Locate the cell with the specified text and output its (x, y) center coordinate. 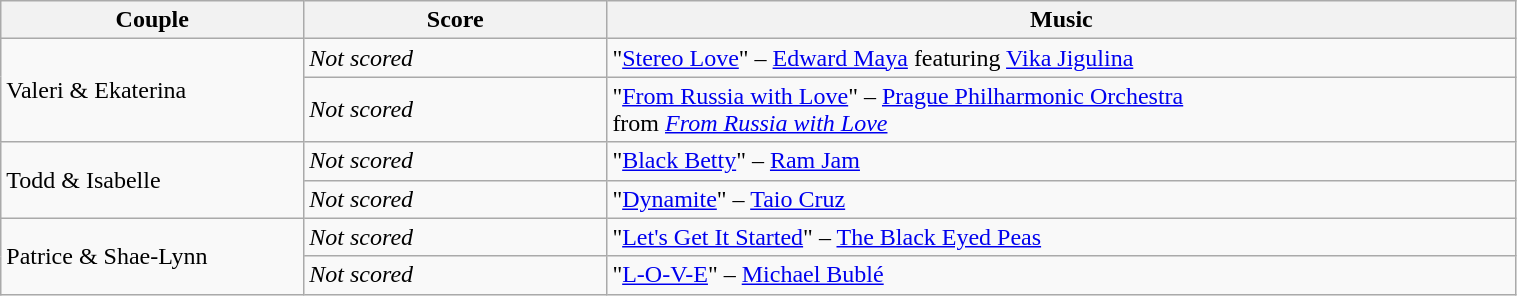
Couple (152, 20)
"From Russia with Love" – Prague Philharmonic Orchestra from From Russia with Love (1062, 110)
Score (456, 20)
Music (1062, 20)
Valeri & Ekaterina (152, 90)
"L-O-V-E" – Michael Bublé (1062, 275)
Todd & Isabelle (152, 180)
"Dynamite" – Taio Cruz (1062, 199)
Patrice & Shae-Lynn (152, 256)
"Black Betty" – Ram Jam (1062, 161)
"Stereo Love" – Edward Maya featuring Vika Jigulina (1062, 58)
"Let's Get It Started" – The Black Eyed Peas (1062, 237)
